Scan for the cell matching the given text and deliver its (X, Y) coordinate at center. 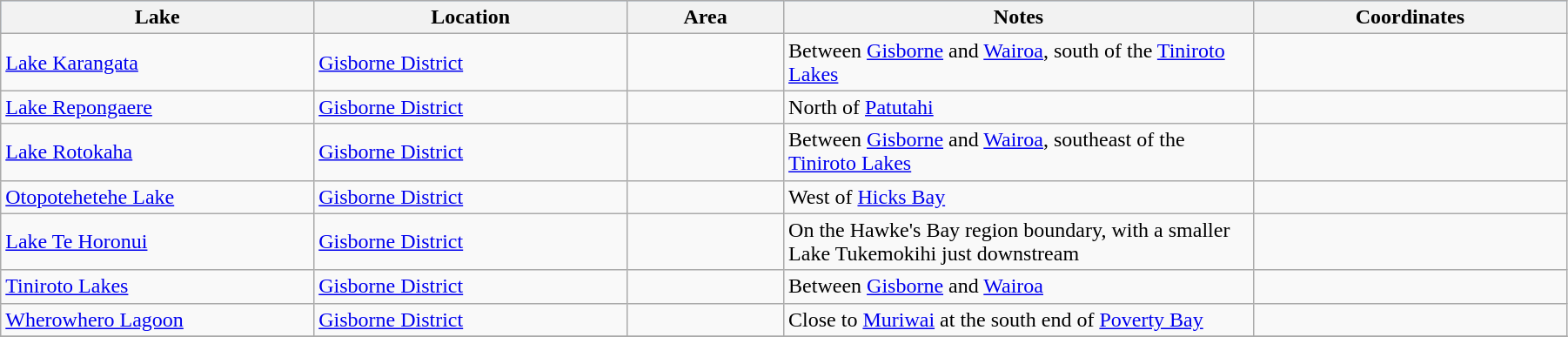
Lake Repongaere (157, 107)
Wherowhero Lagoon (157, 320)
Lake Karangata (157, 63)
Lake (157, 17)
Otopotehetehe Lake (157, 197)
Notes (1019, 17)
Between Gisborne and Wairoa (1019, 286)
Close to Muriwai at the south end of Poverty Bay (1019, 320)
Between Gisborne and Wairoa, southeast of the Tiniroto Lakes (1019, 152)
West of Hicks Bay (1019, 197)
Location (471, 17)
North of Patutahi (1019, 107)
Between Gisborne and Wairoa, south of the Tiniroto Lakes (1019, 63)
Tiniroto Lakes (157, 286)
Lake Rotokaha (157, 152)
On the Hawke's Bay region boundary, with a smaller Lake Tukemokihi just downstream (1019, 242)
Coordinates (1410, 17)
Area (706, 17)
Lake Te Horonui (157, 242)
